Return [x, y] of the center of cell containing provided text 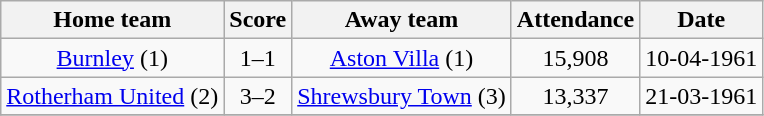
13,337 [575, 96]
Attendance [575, 20]
Date [702, 20]
Burnley (1) [112, 58]
Shrewsbury Town (3) [402, 96]
Away team [402, 20]
Score [258, 20]
21-03-1961 [702, 96]
Rotherham United (2) [112, 96]
10-04-1961 [702, 58]
Home team [112, 20]
15,908 [575, 58]
Aston Villa (1) [402, 58]
1–1 [258, 58]
3–2 [258, 96]
